Return [X, Y] of the center of cell containing provided text 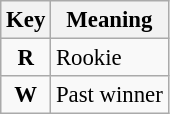
Key [26, 20]
R [26, 58]
W [26, 95]
Past winner [110, 95]
Meaning [110, 20]
Rookie [110, 58]
